Locate the cell with the specified text and output its [x, y] center coordinate. 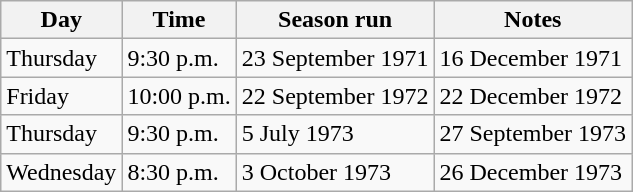
26 December 1973 [533, 172]
27 September 1973 [533, 134]
10:00 p.m. [179, 96]
Day [62, 20]
Time [179, 20]
Friday [62, 96]
5 July 1973 [335, 134]
23 September 1971 [335, 58]
22 September 1972 [335, 96]
Season run [335, 20]
Notes [533, 20]
16 December 1971 [533, 58]
3 October 1973 [335, 172]
Wednesday [62, 172]
22 December 1972 [533, 96]
8:30 p.m. [179, 172]
